Output the (X, Y) coordinate of the center of the cell containing the given text.  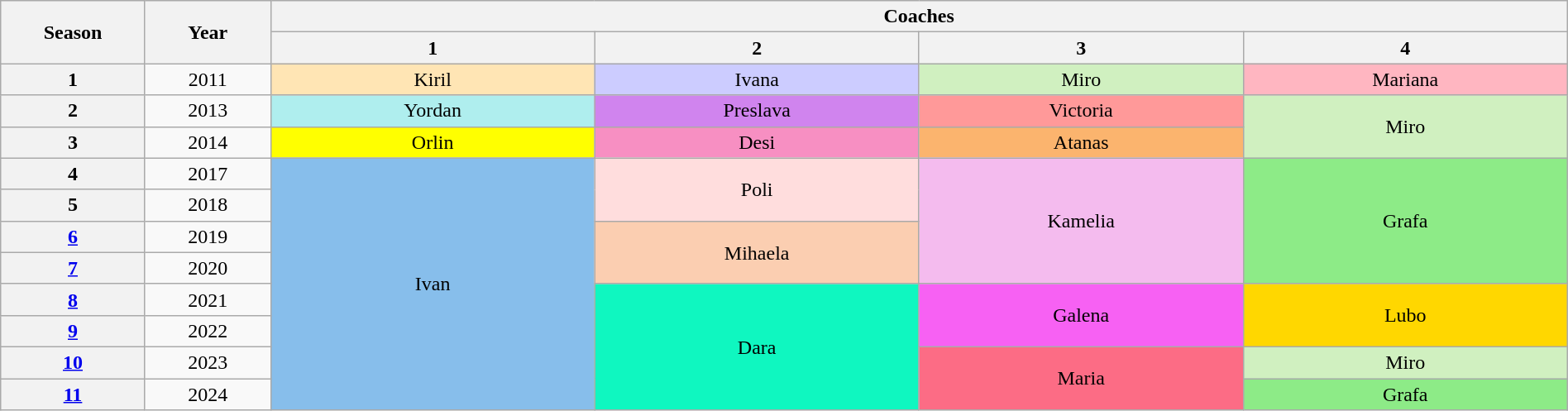
2020 (208, 268)
Mihaela (757, 252)
2014 (208, 142)
Dara (757, 346)
11 (73, 394)
Year (208, 32)
2013 (208, 111)
Season (73, 32)
Atanas (1081, 142)
9 (73, 331)
Ivana (757, 79)
8 (73, 299)
2019 (208, 237)
2017 (208, 174)
Kamelia (1081, 221)
Lubo (1405, 315)
2023 (208, 362)
Poli (757, 189)
Yordan (433, 111)
5 (73, 205)
Coaches (919, 17)
Ivan (433, 284)
Victoria (1081, 111)
Desi (757, 142)
Galena (1081, 315)
7 (73, 268)
6 (73, 237)
2021 (208, 299)
10 (73, 362)
Mariana (1405, 79)
Maria (1081, 378)
2018 (208, 205)
Preslava (757, 111)
2022 (208, 331)
2024 (208, 394)
Orlin (433, 142)
Kiril (433, 79)
2011 (208, 79)
